For the text-containing cell, return its midpoint in [X, Y] coordinate format. 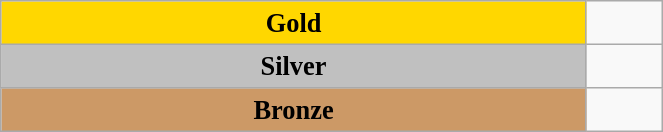
Silver [294, 66]
Bronze [294, 109]
Gold [294, 22]
